Provide the [x, y] coordinate of the cell's center where the given text is located.  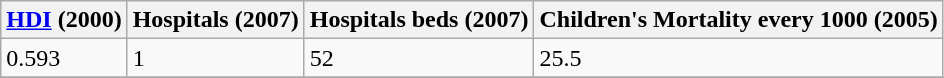
25.5 [738, 58]
Children's Mortality every 1000 (2005) [738, 20]
0.593 [64, 58]
Hospitals (2007) [216, 20]
HDI (2000) [64, 20]
52 [419, 58]
1 [216, 58]
Hospitals beds (2007) [419, 20]
